Output the (x, y) coordinate of the center of the cell containing the given text.  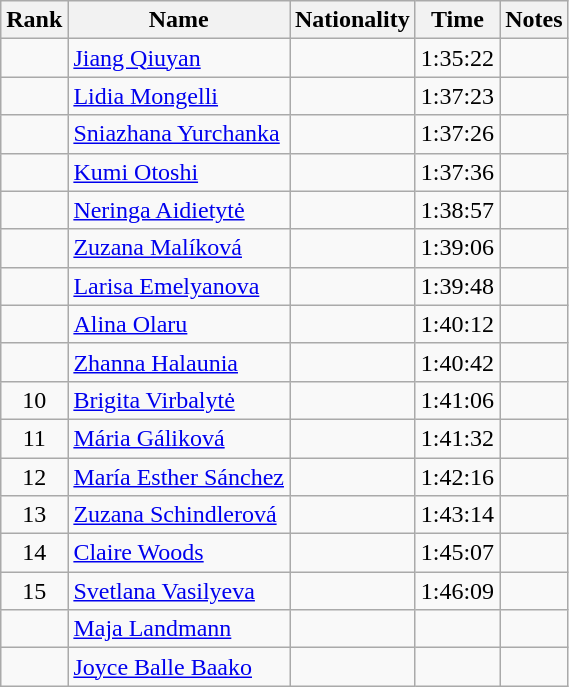
1:41:06 (457, 400)
Maja Landmann (179, 629)
1:37:26 (457, 134)
Nationality (353, 20)
Jiang Qiuyan (179, 58)
Larisa Emelyanova (179, 286)
Svetlana Vasilyeva (179, 591)
Zuzana Schindlerová (179, 515)
12 (34, 477)
1:41:32 (457, 438)
1:37:36 (457, 172)
Brigita Virbalytė (179, 400)
14 (34, 553)
1:40:12 (457, 324)
Mária Gáliková (179, 438)
Time (457, 20)
Name (179, 20)
Kumi Otoshi (179, 172)
10 (34, 400)
Alina Olaru (179, 324)
Zhanna Halaunia (179, 362)
1:43:14 (457, 515)
Sniazhana Yurchanka (179, 134)
Rank (34, 20)
1:39:48 (457, 286)
1:46:09 (457, 591)
1:40:42 (457, 362)
1:39:06 (457, 248)
13 (34, 515)
Notes (534, 20)
1:42:16 (457, 477)
15 (34, 591)
1:35:22 (457, 58)
Claire Woods (179, 553)
Lidia Mongelli (179, 96)
María Esther Sánchez (179, 477)
11 (34, 438)
1:45:07 (457, 553)
Neringa Aidietytė (179, 210)
1:38:57 (457, 210)
1:37:23 (457, 96)
Zuzana Malíková (179, 248)
Joyce Balle Baako (179, 667)
